From the cell containing the given text, extract its center point as [X, Y] coordinate. 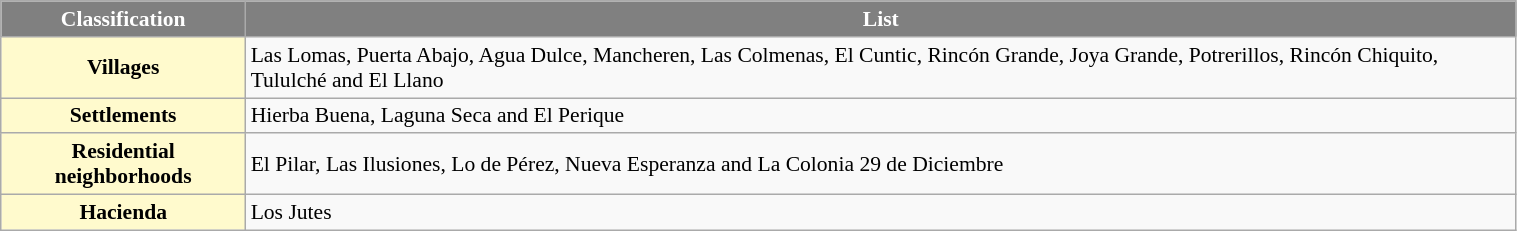
Villages [124, 68]
Settlements [124, 116]
Classification [124, 19]
Residential neighborhoods [124, 164]
Los Jutes [881, 213]
List [881, 19]
Hacienda [124, 213]
Hierba Buena, Laguna Seca and El Perique [881, 116]
El Pilar, Las Ilusiones, Lo de Pérez, Nueva Esperanza and La Colonia 29 de Diciembre [881, 164]
